Pinpoint the cell where the given text exists, returning its (x, y) midpoint coordinate. 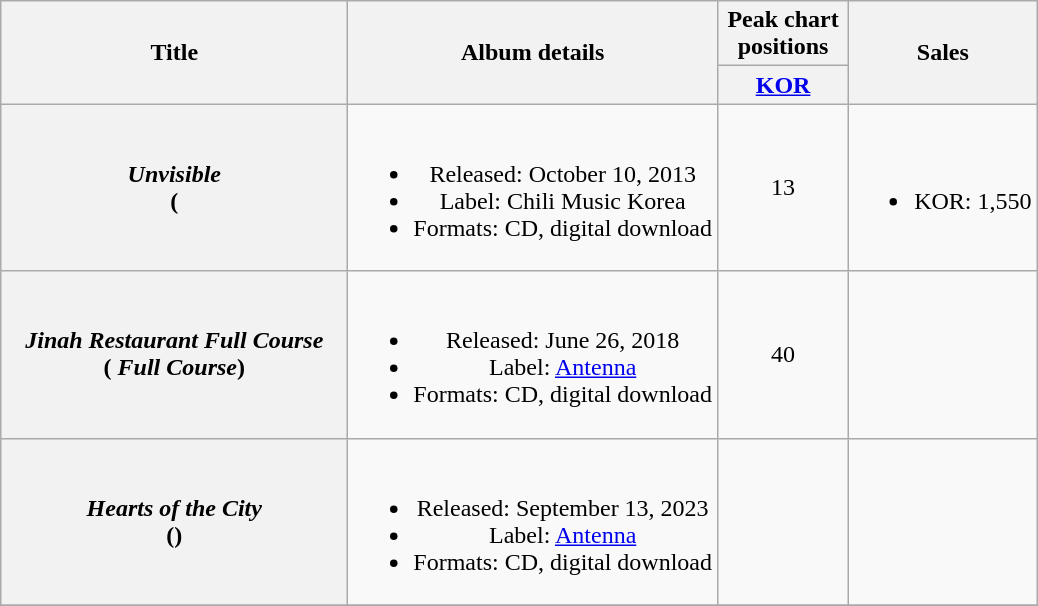
Album details (533, 52)
KOR: 1,550 (943, 188)
Peak chart positions (784, 34)
Sales (943, 52)
Hearts of the City () (174, 522)
40 (784, 354)
Title (174, 52)
Released: June 26, 2018Label: AntennaFormats: CD, digital download (533, 354)
Jinah Restaurant Full Course ( Full Course) (174, 354)
13 (784, 188)
Released: September 13, 2023Label: AntennaFormats: CD, digital download (533, 522)
Unvisible( (174, 188)
Released: October 10, 2013Label: Chili Music KoreaFormats: CD, digital download (533, 188)
KOR (784, 85)
